Determine the [X, Y] coordinate at the center of the cell enclosing the given text.  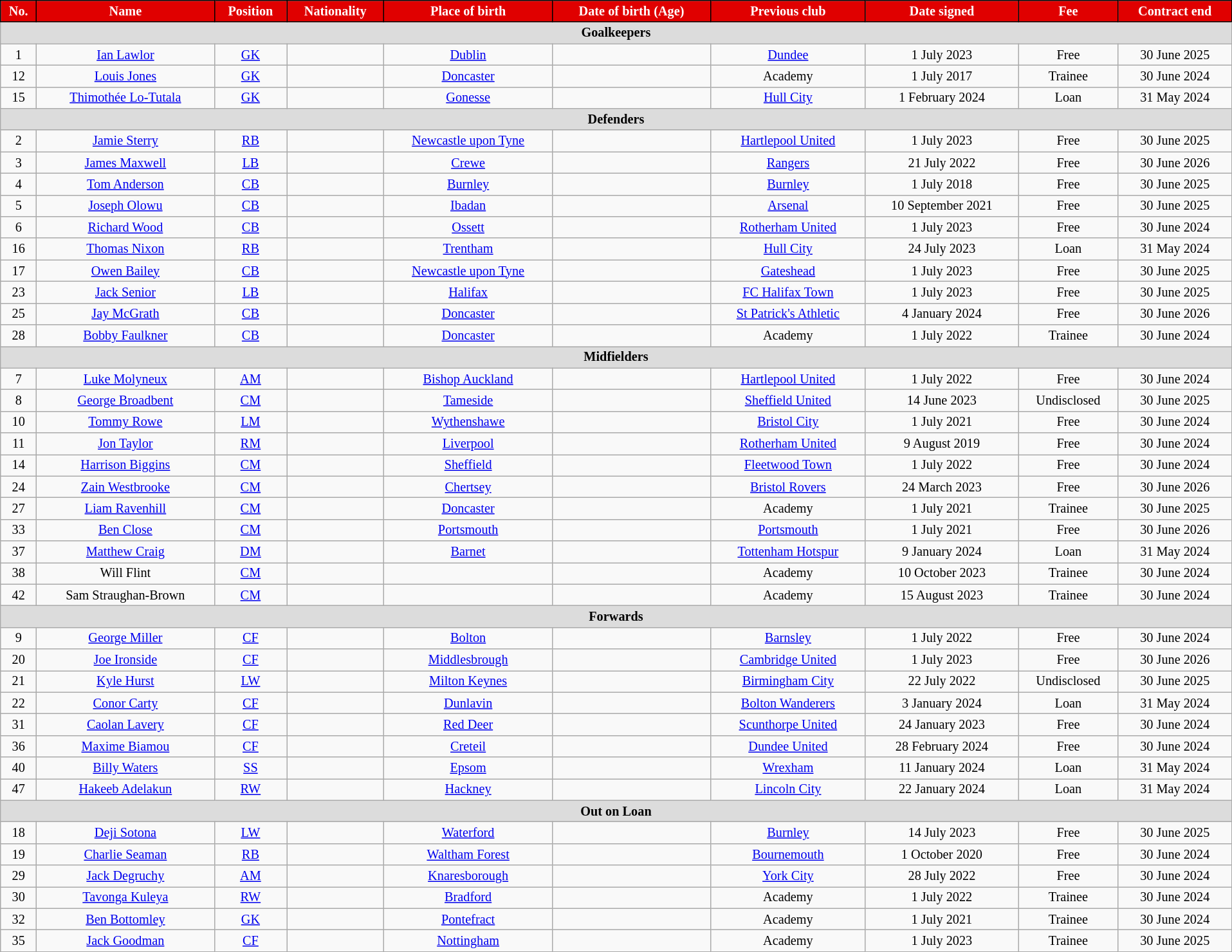
Liverpool [468, 443]
Conor Carty [125, 703]
Ibadan [468, 206]
Tameside [468, 400]
1 [19, 54]
Name [125, 11]
Barnet [468, 551]
9 August 2019 [942, 443]
3 [19, 163]
Midfielders [616, 357]
16 [19, 249]
Dublin [468, 54]
Red Deer [468, 724]
Previous club [787, 11]
Contract end [1175, 11]
Out on Loan [616, 811]
Owen Bailey [125, 271]
32 [19, 919]
Barnsley [787, 638]
25 [19, 314]
Birmingham City [787, 681]
42 [19, 595]
Forwards [616, 616]
Arsenal [787, 206]
33 [19, 530]
Bishop Auckland [468, 379]
Caolan Lavery [125, 724]
Epsom [468, 768]
Wythenshawe [468, 422]
Goalkeepers [616, 33]
Charlie Seaman [125, 854]
20 [19, 660]
Waltham Forest [468, 854]
37 [19, 551]
Sam Straughan-Brown [125, 595]
Joseph Olowu [125, 206]
LM [251, 422]
Tottenham Hotspur [787, 551]
Matthew Craig [125, 551]
Bobby Faulkner [125, 335]
Bournemouth [787, 854]
Bristol Rovers [787, 487]
28 [19, 335]
Will Flint [125, 573]
FC Halifax Town [787, 292]
Nationality [336, 11]
Sheffield United [787, 400]
2 [19, 141]
24 January 2023 [942, 724]
19 [19, 854]
Crewe [468, 163]
Fleetwood Town [787, 465]
18 [19, 832]
Richard Wood [125, 227]
9 January 2024 [942, 551]
10 September 2021 [942, 206]
22 July 2022 [942, 681]
Jamie Sterry [125, 141]
Middlesbrough [468, 660]
14 June 2023 [942, 400]
Ben Close [125, 530]
Bristol City [787, 422]
Tavonga Kuleya [125, 897]
23 [19, 292]
No. [19, 11]
3 January 2024 [942, 703]
11 [19, 443]
Deji Sotona [125, 832]
Date signed [942, 11]
27 [19, 508]
Fee [1069, 11]
Jack Degruchy [125, 876]
15 [19, 98]
Thomas Nixon [125, 249]
Sheffield [468, 465]
35 [19, 940]
47 [19, 789]
Luke Molyneux [125, 379]
1 October 2020 [942, 854]
Cambridge United [787, 660]
Kyle Hurst [125, 681]
Nottingham [468, 940]
28 February 2024 [942, 746]
Waterford [468, 832]
1 July 2018 [942, 184]
Dundee United [787, 746]
Joe Ironside [125, 660]
Jack Senior [125, 292]
14 July 2023 [942, 832]
29 [19, 876]
SS [251, 768]
DM [251, 551]
8 [19, 400]
York City [787, 876]
Tom Anderson [125, 184]
40 [19, 768]
Place of birth [468, 11]
RM [251, 443]
Chertsey [468, 487]
Knaresborough [468, 876]
Ian Lawlor [125, 54]
5 [19, 206]
Lincoln City [787, 789]
Zain Westbrooke [125, 487]
21 July 2022 [942, 163]
36 [19, 746]
George Broadbent [125, 400]
Jon Taylor [125, 443]
28 July 2022 [942, 876]
Position [251, 11]
24 March 2023 [942, 487]
4 [19, 184]
Creteil [468, 746]
Date of birth (Age) [632, 11]
38 [19, 573]
Bolton Wanderers [787, 703]
Tommy Rowe [125, 422]
9 [19, 638]
James Maxwell [125, 163]
14 [19, 465]
11 January 2024 [942, 768]
Ben Bottomley [125, 919]
Ossett [468, 227]
6 [19, 227]
Milton Keynes [468, 681]
24 July 2023 [942, 249]
Bolton [468, 638]
Trentham [468, 249]
10 October 2023 [942, 573]
1 July 2017 [942, 76]
Jack Goodman [125, 940]
Harrison Biggins [125, 465]
4 January 2024 [942, 314]
Jay McGrath [125, 314]
Halifax [468, 292]
Dundee [787, 54]
Defenders [616, 119]
Scunthorpe United [787, 724]
Billy Waters [125, 768]
Hakeeb Adelakun [125, 789]
15 August 2023 [942, 595]
30 [19, 897]
Louis Jones [125, 76]
21 [19, 681]
Dunlavin [468, 703]
17 [19, 271]
12 [19, 76]
St Patrick's Athletic [787, 314]
Maxime Biamou [125, 746]
Hackney [468, 789]
7 [19, 379]
Liam Ravenhill [125, 508]
Rangers [787, 163]
Bradford [468, 897]
22 [19, 703]
31 [19, 724]
22 January 2024 [942, 789]
Gateshead [787, 271]
1 February 2024 [942, 98]
10 [19, 422]
George Miller [125, 638]
Thimothée Lo-Tutala [125, 98]
24 [19, 487]
Gonesse [468, 98]
Wrexham [787, 768]
Pontefract [468, 919]
